Identify which cell holds the provided text, then report its [x, y] central coordinate. 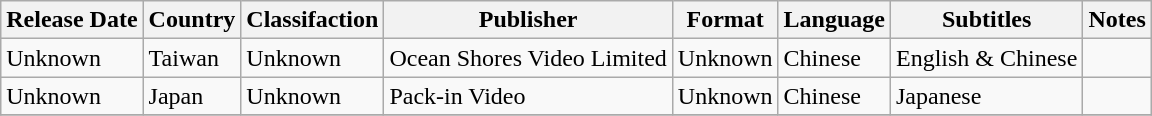
Release Date [72, 20]
Taiwan [192, 58]
Ocean Shores Video Limited [528, 58]
Subtitles [986, 20]
Language [834, 20]
Notes [1117, 20]
Country [192, 20]
Publisher [528, 20]
Format [725, 20]
Classifaction [312, 20]
Japanese [986, 96]
Japan [192, 96]
English & Chinese [986, 58]
Pack-in Video [528, 96]
